Scan for the cell matching the given text and deliver its (x, y) coordinate at center. 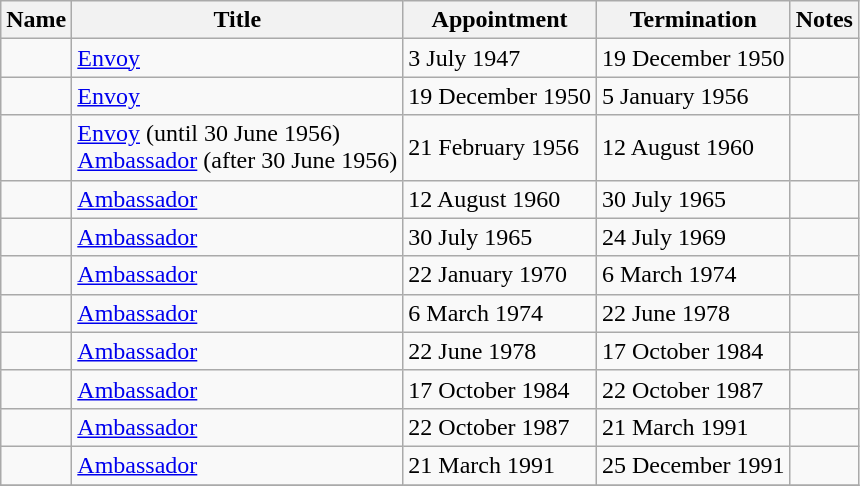
Termination (693, 20)
Name (36, 20)
22 January 1970 (500, 275)
5 January 1956 (693, 96)
Notes (824, 20)
21 February 1956 (500, 148)
Appointment (500, 20)
24 July 1969 (693, 237)
25 December 1991 (693, 465)
Title (238, 20)
Envoy (until 30 June 1956)Ambassador (after 30 June 1956) (238, 148)
3 July 1947 (500, 58)
